Return the (X, Y) coordinate for the center point of the cell that contains the specified text.  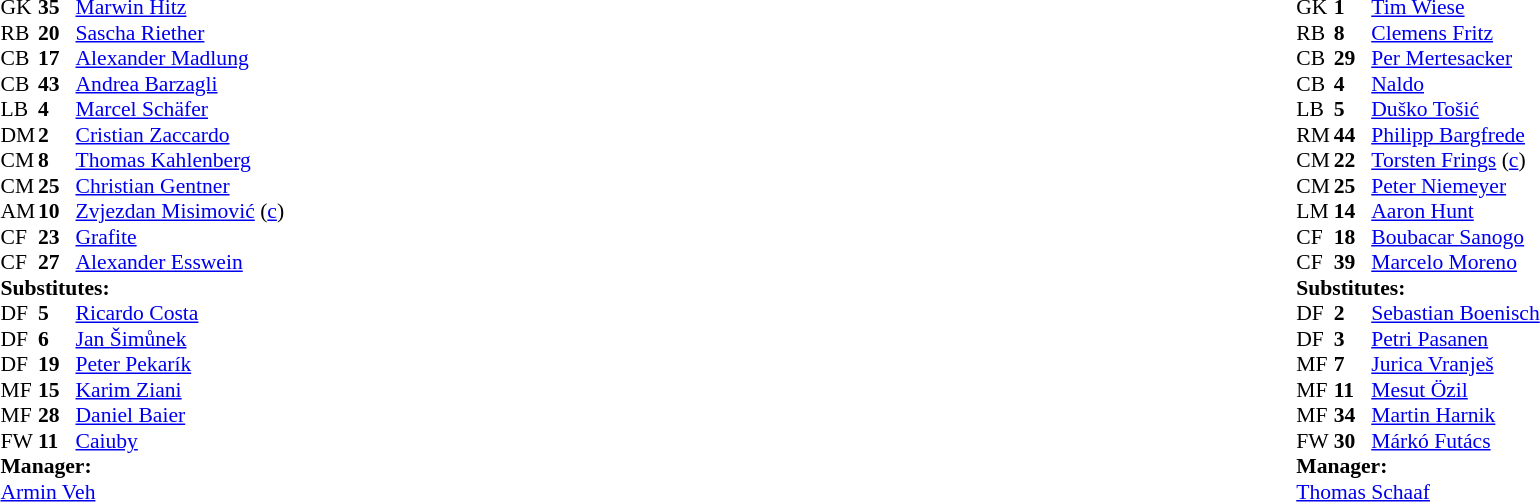
Karim Ziani (180, 390)
Martin Harnik (1455, 415)
Christian Gentner (180, 186)
Zvjezdan Misimović (c) (180, 211)
Clemens Fritz (1455, 33)
19 (57, 365)
Peter Pekarík (180, 365)
28 (57, 415)
Jurica Vranješ (1455, 365)
Duško Tošić (1455, 109)
Per Mertesacker (1455, 59)
Cristian Zaccardo (180, 135)
Marcelo Moreno (1455, 263)
Torsten Frings (c) (1455, 161)
Sascha Riether (180, 33)
3 (1353, 339)
Alexander Madlung (180, 59)
LM (1315, 211)
Mesut Özil (1455, 390)
29 (1353, 59)
Petri Pasanen (1455, 339)
AM (19, 211)
27 (57, 263)
34 (1353, 415)
7 (1353, 365)
Andrea Barzagli (180, 84)
Márkó Futács (1455, 441)
Jan Šimůnek (180, 339)
Daniel Baier (180, 415)
Boubacar Sanogo (1455, 237)
Caiuby (180, 441)
Thomas Kahlenberg (180, 161)
6 (57, 339)
Aaron Hunt (1455, 211)
14 (1353, 211)
Ricardo Costa (180, 313)
Philipp Bargfrede (1455, 135)
Sebastian Boenisch (1455, 313)
18 (1353, 237)
44 (1353, 135)
RM (1315, 135)
Peter Niemeyer (1455, 186)
43 (57, 84)
DM (19, 135)
23 (57, 237)
10 (57, 211)
Marcel Schäfer (180, 109)
22 (1353, 161)
17 (57, 59)
Naldo (1455, 84)
30 (1353, 441)
15 (57, 390)
39 (1353, 263)
20 (57, 33)
Grafite (180, 237)
Alexander Esswein (180, 263)
